Capture the cell that displays the provided text and extract its [x, y] central coordinate. 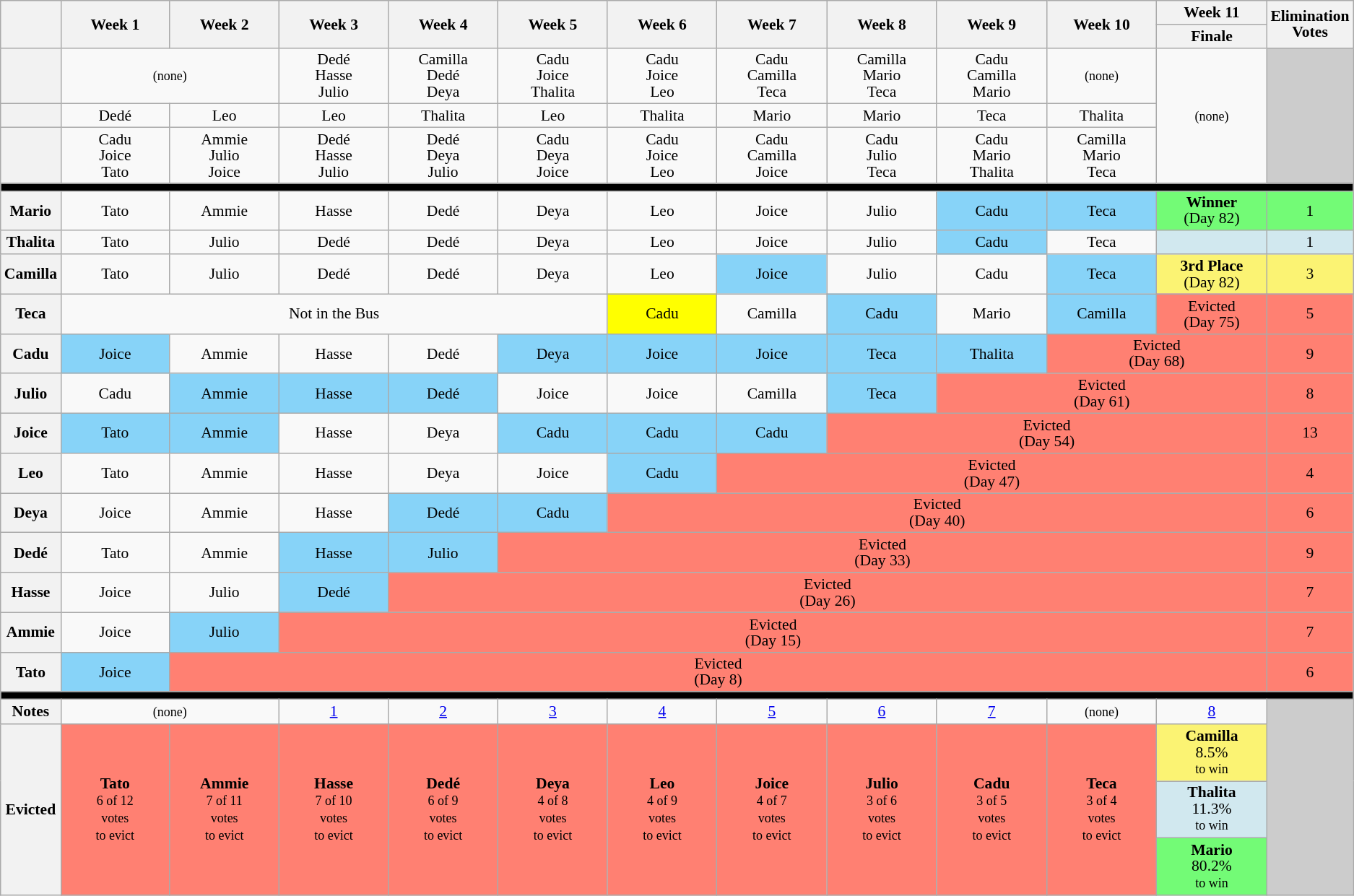
Evicted(Day 40) [937, 513]
Evicted(Day 68) [1157, 354]
EliminationVotes [1310, 25]
Evicted(Day 61) [1102, 394]
Week 8 [882, 25]
CaduCamillaTeca [772, 76]
Week 4 [443, 25]
Week 1 [116, 25]
Julio3 of 6votesto evict [882, 810]
CamillaDedéDeya [443, 76]
Evicted [30, 810]
Week 5 [553, 25]
Week 6 [662, 25]
Evicted(Day 26) [828, 592]
CaduJoiceTato [116, 156]
Week 10 [1101, 25]
Not in the Bus [334, 313]
3rd Place(Day 82) [1212, 274]
Week 9 [991, 25]
Notes [30, 712]
Camilla8.5%to win [1212, 752]
Evicted(Day 47) [992, 474]
Evicted(Day 75) [1212, 313]
Finale [1212, 36]
Joice4 of 7votesto evict [772, 810]
Deya4 of 8votesto evict [553, 810]
13 [1310, 433]
Tato6 of 12votesto evict [116, 810]
2 [443, 712]
CaduCamillaJoice [772, 156]
Cadu3 of 5votesto evict [991, 810]
Dedé6 of 9votesto evict [443, 810]
DedéDeyaJulio [443, 156]
Evicted(Day 15) [773, 632]
Evicted(Day 54) [1047, 433]
CaduMarioThalita [991, 156]
Hasse7 of 10votesto evict [334, 810]
Ammie7 of 11votesto evict [225, 810]
Evicted(Day 33) [882, 553]
Mario80.2%to win [1212, 866]
CaduJoiceThalita [553, 76]
Evicted(Day 8) [719, 671]
Thalita11.3%to win [1212, 810]
AmmieJulioJoice [225, 156]
CaduCamillaMario [991, 76]
CaduDeyaJoice [553, 156]
Teca3 of 4votesto evict [1101, 810]
Week 3 [334, 25]
Leo4 of 9votesto evict [662, 810]
Week 11 [1212, 13]
Week 7 [772, 25]
Week 2 [225, 25]
CaduJulioTeca [882, 156]
Winner(Day 82) [1212, 211]
